Scan for the cell matching the given text and deliver its [X, Y] coordinate at center. 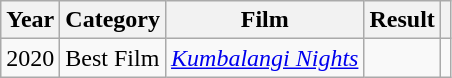
2020 [30, 58]
Best Film [113, 58]
Category [113, 20]
Kumbalangi Nights [265, 58]
Result [402, 20]
Year [30, 20]
Film [265, 20]
